Search for the cell housing the specified text and yield its (x, y) center coordinate. 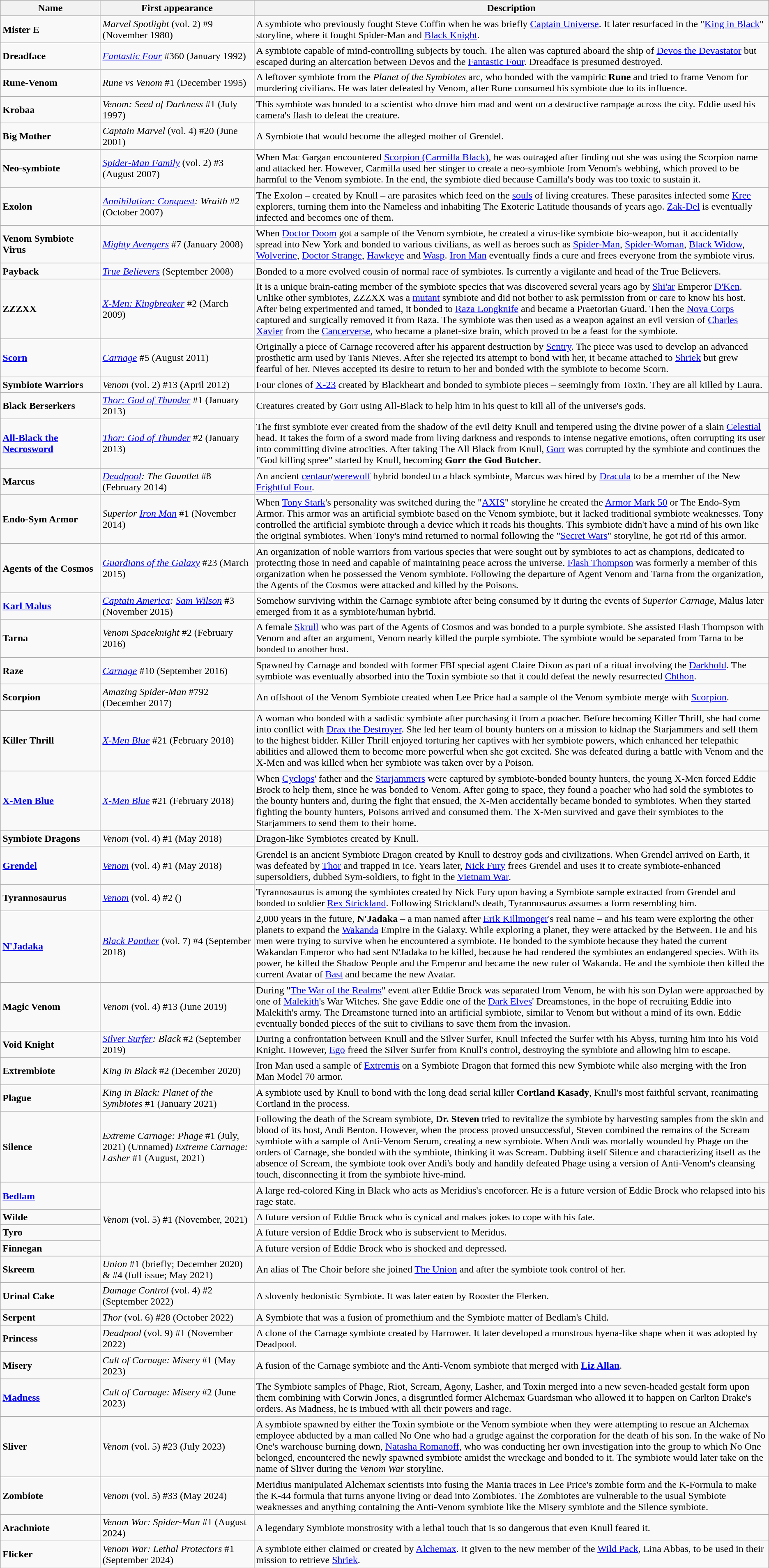
Princess (50, 1338)
A future version of Eddie Brock who is shocked and depressed. (511, 1248)
Venom War: Spider-Man #1 (August 2024) (177, 1528)
Thor: God of Thunder #2 (January 2013) (177, 444)
A clone of the Carnage symbiote created by Harrower. It later developed a monstrous hyena-like shape when it was adopted by Deadpool. (511, 1338)
Grendel (50, 865)
Tarna (50, 638)
Agents of the Cosmos (50, 568)
Void Knight (50, 1045)
Amazing Spider-Man #792 (December 2017) (177, 697)
Venom (vol. 5) #33 (May 2024) (177, 1495)
Silver Surfer: Black #2 (September 2019) (177, 1045)
Marcus (50, 482)
Fantastic Four #360 (January 1992) (177, 56)
First appearance (177, 8)
X-Men Blue (50, 801)
An offshoot of the Venom Symbiote created when Lee Price had a sample of the Venom symbiote merge with Scorpion. (511, 697)
Misery (50, 1365)
Plague (50, 1098)
A Symbiote that was a fusion of promethium and the Symbiote matter of Bedlam's Child. (511, 1317)
Spider-Man Family (vol. 2) #3 (August 2007) (177, 169)
Captain Marvel (vol. 4) #20 (June 2001) (177, 136)
Venom (vol. 4) #13 (June 2019) (177, 1007)
Superior Iron Man #1 (November 2014) (177, 520)
A fusion of the Carnage symbiote and the Anti-Venom symbiote that merged with Liz Allan. (511, 1365)
A large red-colored King in Black who acts as Meridius's encoforcer. He is a future version of Eddie Brock who relapsed into his rage state. (511, 1196)
King in Black: Planet of the Symbiotes #1 (January 2021) (177, 1098)
Sliver (50, 1446)
Finnegan (50, 1248)
Cult of Carnage: Misery #1 (May 2023) (177, 1365)
A Symbiote that would become the alleged mother of Grendel. (511, 136)
Neo-symbiote (50, 169)
Tyrannosaurus (50, 898)
Big Mother (50, 136)
N'Jadaka (50, 946)
Black Panther (vol. 7) #4 (September 2018) (177, 946)
Mister E (50, 30)
An alias of The Choir before she joined The Union and after the symbiote took control of her. (511, 1269)
Iron Man used a sample of Extremis on a Symbiote Dragon that formed this new Symbiote while also merging with the Iron Man Model 70 armor. (511, 1071)
Scorn (50, 358)
Venom War: Lethal Protectors #1 (September 2024) (177, 1554)
Cult of Carnage: Misery #2 (June 2023) (177, 1397)
Arachniote (50, 1528)
Rune-Venom (50, 83)
A slovenly hedonistic Symbiote. It was later eaten by Rooster the Flerken. (511, 1296)
Carnage #10 (September 2016) (177, 671)
Silence (50, 1147)
Thor: God of Thunder #1 (January 2013) (177, 406)
Rune vs Venom #1 (December 1995) (177, 83)
Endo-Sym Armor (50, 520)
All-Black the Necrosword (50, 444)
Black Berserkers (50, 406)
Madness (50, 1397)
ZZZXX (50, 309)
Captain America: Sam Wilson #3 (November 2015) (177, 606)
Dragon-like Symbiotes created by Knull. (511, 838)
Name (50, 8)
Karl Malus (50, 606)
Killer Thrill (50, 741)
Dreadface (50, 56)
Raze (50, 671)
Venom (vol. 5) #1 (November, 2021) (177, 1219)
Mighty Avengers #7 (January 2008) (177, 244)
Tyro (50, 1233)
Venom: Seed of Darkness #1 (July 1997) (177, 109)
Bedlam (50, 1196)
Urinal Cake (50, 1296)
Bonded to a more evolved cousin of normal race of symbiotes. Is currently a vigilante and head of the True Believers. (511, 271)
Venom (vol. 2) #13 (April 2012) (177, 384)
Venom (vol. 5) #23 (July 2023) (177, 1446)
Payback (50, 271)
Zombiote (50, 1495)
Deadpool (vol. 9) #1 (November 2022) (177, 1338)
Guardians of the Galaxy #23 (March 2015) (177, 568)
Marvel Spotlight (vol. 2) #9 (November 1980) (177, 30)
Thor (vol. 6) #28 (October 2022) (177, 1317)
Extrembiote (50, 1071)
Magic Venom (50, 1007)
Description (511, 8)
Symbiote Dragons (50, 838)
Venom Symbiote Virus (50, 244)
Venom (vol. 4) #2 () (177, 898)
Extreme Carnage: Phage #1 (July, 2021) (Unnamed) Extreme Carnage: Lasher #1 (August, 2021) (177, 1147)
True Believers (September 2008) (177, 271)
Scorpion (50, 697)
Carnage #5 (August 2011) (177, 358)
Exolon (50, 206)
Deadpool: The Gauntlet #8 (February 2014) (177, 482)
A legendary Symbiote monstrosity with a lethal touch that is so dangerous that even Knull feared it. (511, 1528)
Venom Spaceknight #2 (February 2016) (177, 638)
An ancient centaur/werewolf hybrid bonded to a black symbiote, Marcus was hired by Dracula to be a member of the New Frightful Four. (511, 482)
Annihilation: Conquest: Wraith #2 (October 2007) (177, 206)
Krobaa (50, 109)
Damage Control (vol. 4) #2 (September 2022) (177, 1296)
A future version of Eddie Brock who is subservient to Meridus. (511, 1233)
Creatures created by Gorr using All-Black to help him in his quest to kill all of the universe's gods. (511, 406)
Symbiote Warriors (50, 384)
Four clones of X-23 created by Blackheart and bonded to symbiote pieces – seemingly from Toxin. They are all killed by Laura. (511, 384)
Skreem (50, 1269)
Wilde (50, 1217)
Union #1 (briefly; December 2020) & #4 (full issue; May 2021) (177, 1269)
A future version of Eddie Brock who is cynical and makes jokes to cope with his fate. (511, 1217)
Serpent (50, 1317)
X-Men: Kingbreaker #2 (March 2009) (177, 309)
King in Black #2 (December 2020) (177, 1071)
Flicker (50, 1554)
